Search for the cell housing the specified text and yield its [X, Y] center coordinate. 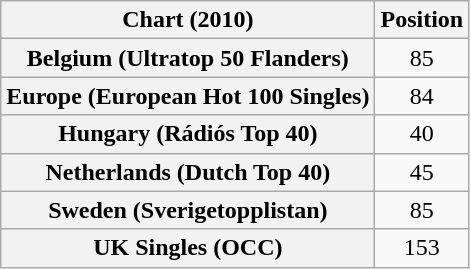
Hungary (Rádiós Top 40) [188, 134]
84 [422, 96]
Position [422, 20]
Chart (2010) [188, 20]
45 [422, 172]
153 [422, 248]
Europe (European Hot 100 Singles) [188, 96]
UK Singles (OCC) [188, 248]
Belgium (Ultratop 50 Flanders) [188, 58]
40 [422, 134]
Sweden (Sverigetopplistan) [188, 210]
Netherlands (Dutch Top 40) [188, 172]
